Detect which cell encompasses the target text, then output its [x, y] center coordinate. 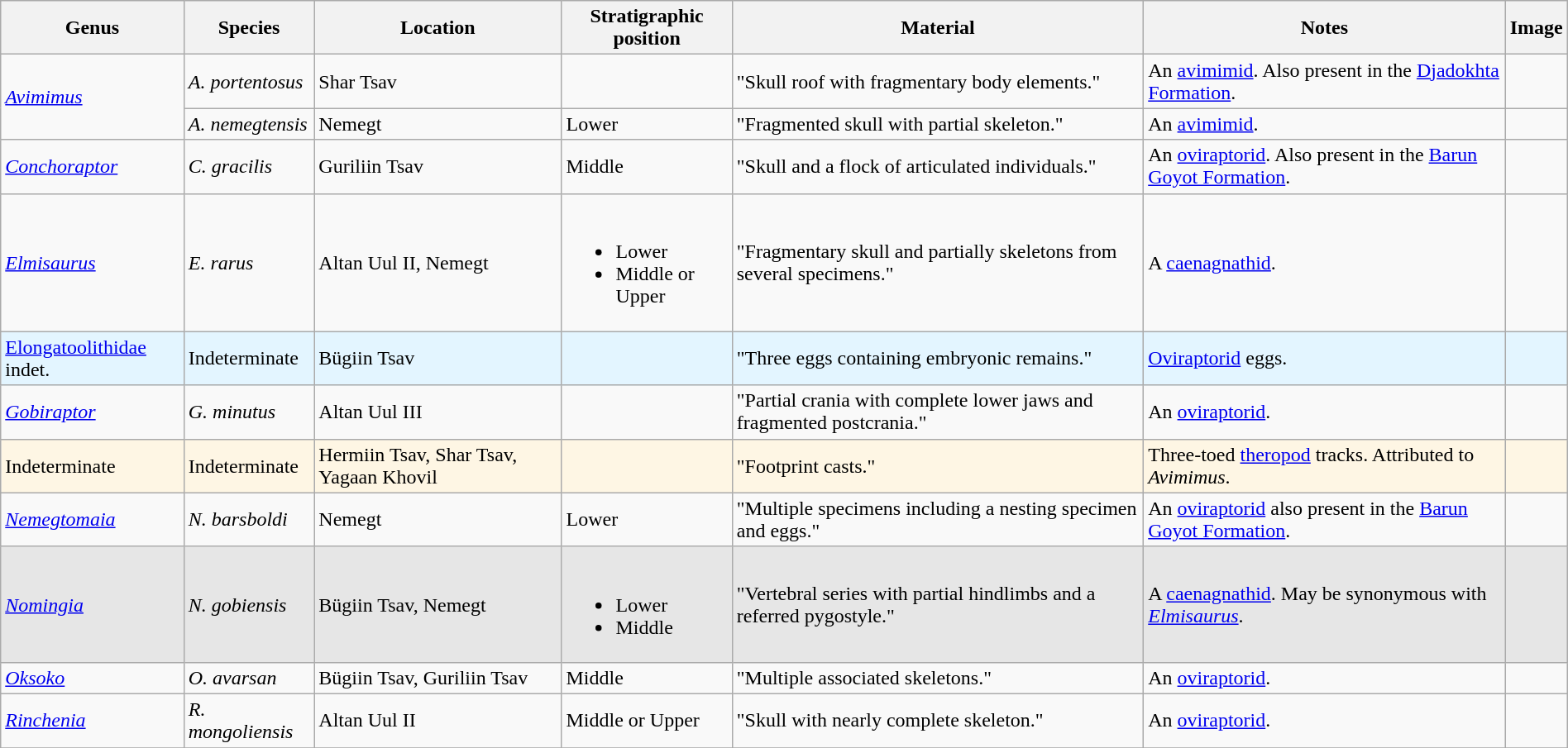
Oviraptorid eggs. [1325, 359]
Elmisaurus [93, 263]
Rinchenia [93, 721]
Gobiraptor [93, 412]
A. portentosus [249, 81]
"Skull roof with fragmentary body elements." [938, 81]
Oksoko [93, 678]
"Partial crania with complete lower jaws and fragmented postcrania." [938, 412]
Material [938, 28]
Conchoraptor [93, 167]
LowerMiddle or Upper [647, 263]
Bügiin Tsav [438, 359]
C. gracilis [249, 167]
Notes [1325, 28]
N. barsboldi [249, 519]
Avimimus [93, 98]
Three-toed theropod tracks. Attributed to Avimimus. [1325, 466]
O. avarsan [249, 678]
Middle or Upper [647, 721]
"Skull with nearly complete skeleton." [938, 721]
Location [438, 28]
An oviraptorid. Also present in the Barun Goyot Formation. [1325, 167]
Bügiin Tsav, Guriliin Tsav [438, 678]
R. mongoliensis [249, 721]
Guriliin Tsav [438, 167]
Altan Uul III [438, 412]
Image [1537, 28]
Bügiin Tsav, Nemegt [438, 604]
An avimimid. Also present in the Djadokhta Formation. [1325, 81]
LowerMiddle [647, 604]
"Fragmentary skull and partially skeletons from several specimens." [938, 263]
"Skull and a flock of articulated individuals." [938, 167]
Elongatoolithidae indet. [93, 359]
An oviraptorid also present in the Barun Goyot Formation. [1325, 519]
"Vertebral series with partial hindlimbs and a referred pygostyle." [938, 604]
"Footprint casts." [938, 466]
An avimimid. [1325, 124]
Nomingia [93, 604]
"Multiple associated skeletons." [938, 678]
A. nemegtensis [249, 124]
A caenagnathid. May be synonymous with Elmisaurus. [1325, 604]
Species [249, 28]
N. gobiensis [249, 604]
G. minutus [249, 412]
Nemegtomaia [93, 519]
Altan Uul II, Nemegt [438, 263]
Stratigraphic position [647, 28]
"Multiple specimens including a nesting specimen and eggs." [938, 519]
Shar Tsav [438, 81]
Genus [93, 28]
E. rarus [249, 263]
A caenagnathid. [1325, 263]
"Fragmented skull with partial skeleton." [938, 124]
Altan Uul II [438, 721]
Hermiin Tsav, Shar Tsav, Yagaan Khovil [438, 466]
"Three eggs containing embryonic remains." [938, 359]
